Return [x, y] of the center of cell containing provided text 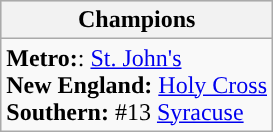
Metro:: St. John'sNew England: Holy CrossSouthern: #13 Syracuse [137, 85]
Champions [137, 20]
